Search for the cell housing the specified text and yield its (x, y) center coordinate. 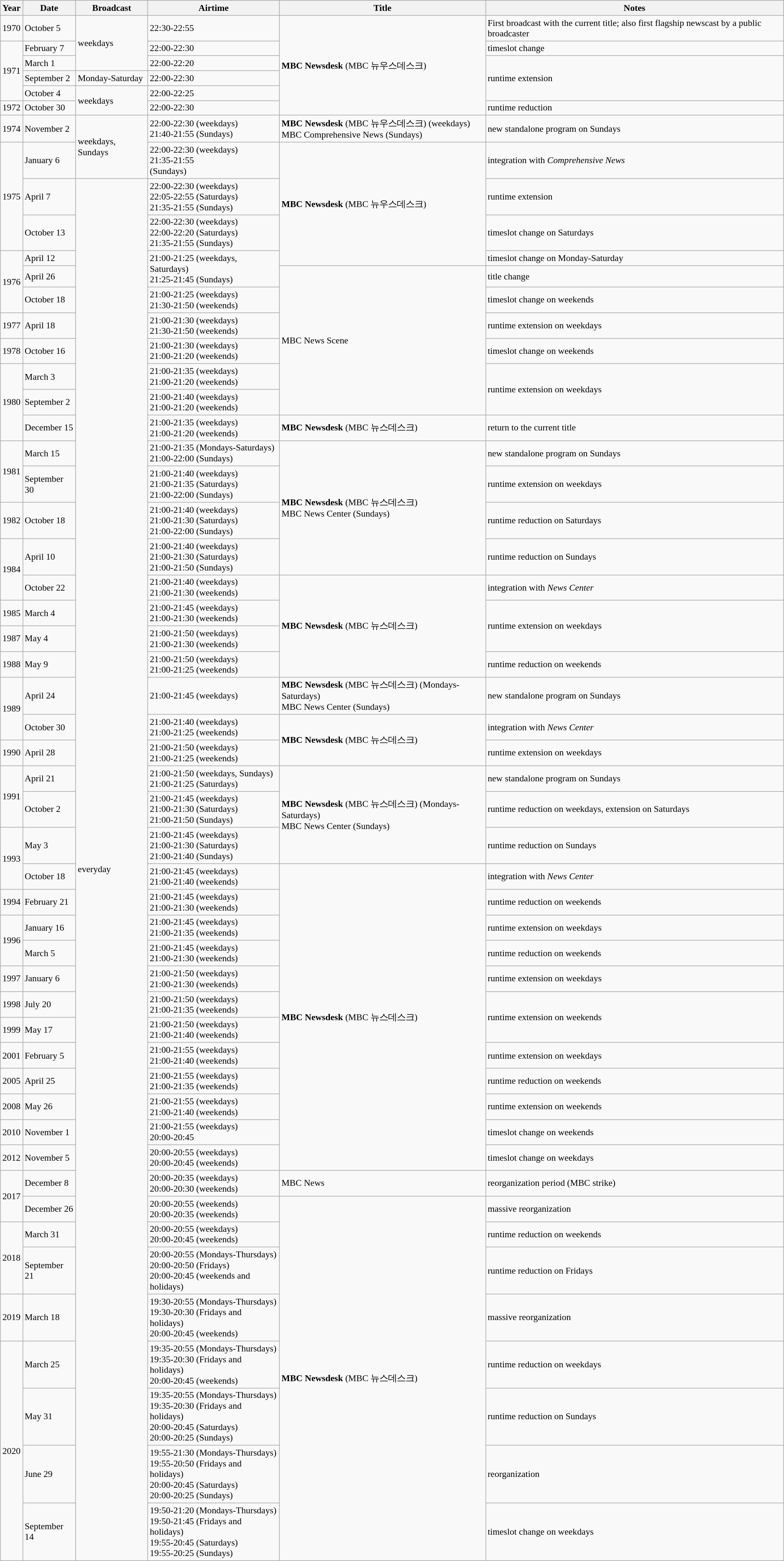
December 8 (49, 1184)
October 16 (49, 351)
1989 (12, 709)
Title (382, 8)
22:00-22:30 (weekdays)21:40-21:55 (Sundays) (213, 129)
reorganization period (MBC strike) (635, 1184)
1991 (12, 797)
Notes (635, 8)
21:00-21:50 (weekdays)21:00-21:35 (weekends) (213, 1005)
everyday (112, 870)
March 4 (49, 613)
2010 (12, 1132)
February 7 (49, 49)
April 18 (49, 325)
weekdays, Sundays (112, 147)
19:30-20:55 (Mondays-Thursdays)19:30-20:30 (Fridays and holidays)20:00-20:45 (weekends) (213, 1318)
October 22 (49, 587)
May 4 (49, 639)
MBC Newsdesk (MBC 뉴스데스크)MBC News Center (Sundays) (382, 508)
March 5 (49, 954)
April 28 (49, 753)
1998 (12, 1005)
2001 (12, 1056)
May 3 (49, 846)
March 25 (49, 1364)
MBC News Scene (382, 340)
March 15 (49, 453)
21:00-21:55 (weekdays)20:00-20:45 (213, 1132)
Date (49, 8)
1994 (12, 902)
2018 (12, 1258)
21:00-21:25 (weekdays)21:30-21:50 (weekends) (213, 300)
Broadcast (112, 8)
October 13 (49, 233)
timeslot change on Saturdays (635, 233)
21:00-21:50 (weekdays, Sundays)21:00-21:25 (Saturdays) (213, 779)
2005 (12, 1081)
1972 (12, 108)
21:00-21:55 (weekdays)21:00-21:35 (weekends) (213, 1081)
September 21 (49, 1271)
May 17 (49, 1030)
1974 (12, 129)
May 9 (49, 664)
20:00-20:35 (weekdays)20:00-20:30 (weekends) (213, 1184)
March 31 (49, 1235)
1987 (12, 639)
January 16 (49, 928)
22:00-22:25 (213, 93)
runtime reduction on weekdays (635, 1364)
21:00-21:50 (weekdays)21:00-21:40 (weekends) (213, 1030)
MBC Newsdesk (MBC 뉴우스데스크) (weekdays)MBC Comprehensive News (Sundays) (382, 129)
April 10 (49, 557)
19:50-21:20 (Mondays-Thursdays)19:50-21:45 (Fridays and holidays)19:55-20:45 (Saturdays)19:55-20:25 (Sundays) (213, 1532)
21:00-21:30 (weekdays)21:30-21:50 (weekends) (213, 325)
22:00-22:30 (weekdays)21:35-21:55(Sundays) (213, 161)
21:00-21:40 (weekdays)21:00-21:30 (Saturdays)21:00-21:50 (Sundays) (213, 557)
integration with Comprehensive News (635, 161)
March 1 (49, 64)
April 12 (49, 258)
2017 (12, 1196)
return to the current title (635, 427)
October 4 (49, 93)
1993 (12, 859)
2020 (12, 1451)
1997 (12, 979)
reorganization (635, 1474)
February 21 (49, 902)
1977 (12, 325)
First broadcast with the current title; also first flagship newscast by a public broadcaster (635, 28)
April 7 (49, 197)
21:00-21:45 (weekdays)21:00-21:35 (weekends) (213, 928)
21:00-21:40 (weekdays)21:00-21:30 (weekends) (213, 587)
April 26 (49, 277)
19:35-20:55 (Mondays-Thursdays)19:35-20:30 (Fridays and holidays)20:00-20:45 (weekends) (213, 1364)
21:00-21:35 (Mondays-Saturdays)21:00-22:00 (Sundays) (213, 453)
March 18 (49, 1318)
1971 (12, 71)
July 20 (49, 1005)
February 5 (49, 1056)
1985 (12, 613)
June 29 (49, 1474)
runtime reduction (635, 108)
21:00-21:45 (weekdays) (213, 696)
1984 (12, 570)
1978 (12, 351)
Airtime (213, 8)
1990 (12, 753)
runtime reduction on Fridays (635, 1271)
22:00-22:30 (weekdays)22:05-22:55 (Saturdays)21:35-21:55 (Sundays) (213, 197)
21:00-21:40 (weekdays)21:00-21:25 (weekends) (213, 728)
September 30 (49, 484)
21:00-21:25 (weekdays, Saturdays)21:25-21:45 (Sundays) (213, 269)
1982 (12, 520)
20:00-20:55 (Mondays-Thursdays)20:00-20:50 (Fridays)20:00-20:45 (weekends and holidays) (213, 1271)
runtime reduction on weekdays, extension on Saturdays (635, 810)
21:00-21:40 (weekdays)21:00-21:35 (Saturdays)21:00-22:00 (Sundays) (213, 484)
timeslot change (635, 49)
September 14 (49, 1532)
October 2 (49, 810)
1996 (12, 940)
December 15 (49, 427)
runtime reduction on Saturdays (635, 520)
Year (12, 8)
1988 (12, 664)
21:00-21:30 (weekdays)21:00-21:20 (weekends) (213, 351)
timeslot change on Monday-Saturday (635, 258)
1975 (12, 197)
March 3 (49, 376)
2008 (12, 1107)
April 21 (49, 779)
19:35-20:55 (Mondays-Thursdays)19:35-20:30 (Fridays and holidays)20:00-20:45 (Saturdays)20:00-20:25 (Sundays) (213, 1417)
1976 (12, 282)
title change (635, 277)
May 26 (49, 1107)
November 5 (49, 1158)
2012 (12, 1158)
21:00-21:40 (weekdays)21:00-21:30 (Saturdays)21:00-22:00 (Sundays) (213, 520)
19:55-21:30 (Mondays-Thursdays)19:55-20:50 (Fridays and holidays)20:00-20:45 (Saturdays)20:00-20:25 (Sundays) (213, 1474)
20:00-20:55 (weekends)20:00-20:35 (weekends) (213, 1209)
22:00-22:20 (213, 64)
21:00-21:45 (weekdays)21:00-21:30 (Saturdays)21:00-21:40 (Sundays) (213, 846)
April 25 (49, 1081)
October 5 (49, 28)
22:00-22:30 (weekdays)22:00-22:20 (Saturdays)21:35-21:55 (Sundays) (213, 233)
Monday-Saturday (112, 78)
22:30-22:55 (213, 28)
May 31 (49, 1417)
MBC News (382, 1184)
21:00-21:40 (weekdays)21:00-21:20 (weekends) (213, 402)
1999 (12, 1030)
December 26 (49, 1209)
November 1 (49, 1132)
2019 (12, 1318)
21:00-21:45 (weekdays)21:00-21:40 (weekends) (213, 877)
1981 (12, 471)
1970 (12, 28)
April 24 (49, 696)
November 2 (49, 129)
21:00-21:45 (weekdays)21:00-21:30 (Saturdays)21:00-21:50 (Sundays) (213, 810)
1980 (12, 402)
